Scan for the cell matching the given text and deliver its (x, y) coordinate at center. 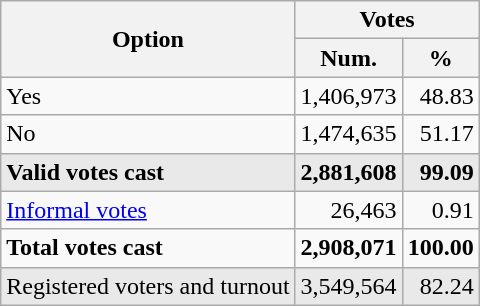
No (148, 134)
1,406,973 (348, 96)
100.00 (440, 248)
Valid votes cast (148, 172)
Informal votes (148, 210)
Num. (348, 58)
51.17 (440, 134)
% (440, 58)
48.83 (440, 96)
Total votes cast (148, 248)
0.91 (440, 210)
Votes (387, 20)
Yes (148, 96)
3,549,564 (348, 286)
2,908,071 (348, 248)
82.24 (440, 286)
1,474,635 (348, 134)
Registered voters and turnout (148, 286)
2,881,608 (348, 172)
26,463 (348, 210)
Option (148, 39)
99.09 (440, 172)
